Provide the [x, y] coordinate of the cell's center where the given text is located.  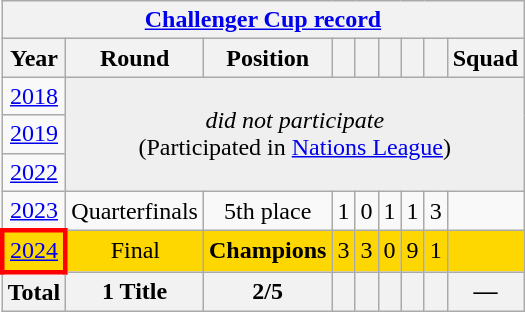
9 [412, 252]
2023 [34, 211]
Position [267, 58]
1 Title [135, 292]
Quarterfinals [135, 211]
— [485, 292]
Squad [485, 58]
2024 [34, 252]
2/5 [267, 292]
Champions [267, 252]
did not participate(Participated in Nations League) [295, 134]
Year [34, 58]
Challenger Cup record [262, 20]
Round [135, 58]
Total [34, 292]
2018 [34, 96]
Final [135, 252]
2019 [34, 134]
5th place [267, 211]
2022 [34, 172]
